Capture the cell that displays the provided text and extract its (x, y) central coordinate. 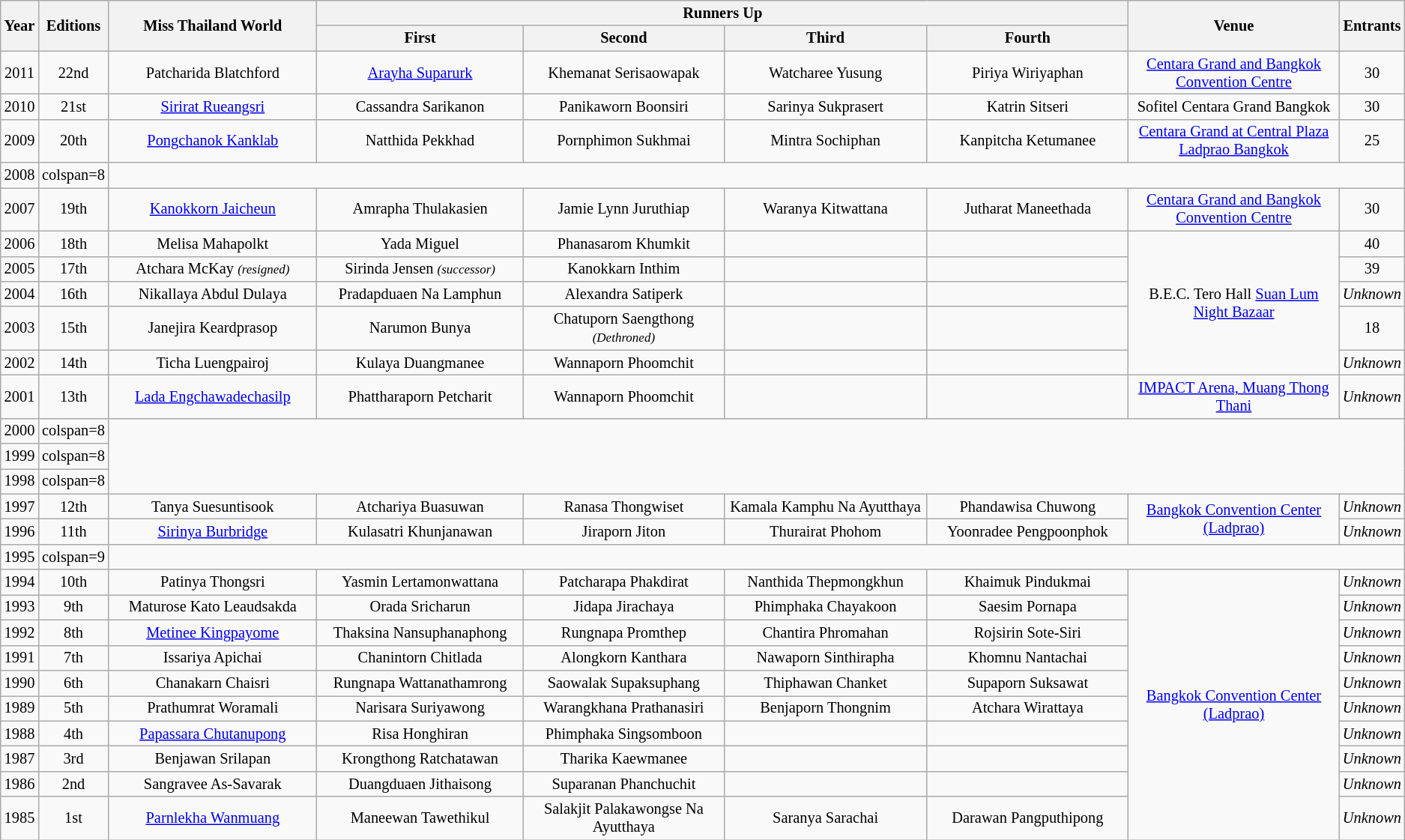
Alongkorn Kanthara (623, 658)
Sirirat Rueangsri (213, 106)
Yasmin Lertamonwattana (420, 582)
Jutharat Maneethada (1028, 209)
Phanasarom Khumkit (623, 244)
2005 (19, 269)
2007 (19, 209)
Prathumrat Woramali (213, 708)
Nawaporn Sinthirapha (825, 658)
1986 (19, 784)
Patcharida Blatchford (213, 73)
5th (73, 708)
Pongchanok Kanklab (213, 141)
7th (73, 658)
Yoonradee Pengpoonphok (1028, 531)
Phandawisa Chuwong (1028, 507)
Ticha Luengpairoj (213, 363)
Narumon Bunya (420, 328)
Ranasa Thongwiset (623, 507)
Phimphaka Singsomboon (623, 734)
Piriya Wiriyaphan (1028, 73)
Khemanat Serisaowapak (623, 73)
Kanpitcha Ketumanee (1028, 141)
Nanthida Thepmongkhun (825, 582)
Benjawan Srilapan (213, 758)
First (420, 38)
Metinee Kingpayome (213, 632)
1991 (19, 658)
Krongthong Ratchatawan (420, 758)
40 (1372, 244)
1987 (19, 758)
Pradapduaen Na Lamphun (420, 294)
Sofitel Centara Grand Bangkok (1233, 106)
Mintra Sochiphan (825, 141)
Sirinda Jensen (successor) (420, 269)
Yada Miguel (420, 244)
Jamie Lynn Juruthiap (623, 209)
Chanintorn Chitlada (420, 658)
39 (1372, 269)
Pornphimon Sukhmai (623, 141)
1995 (19, 557)
2002 (19, 363)
Tanya Suesuntisook (213, 507)
Sirinya Burbridge (213, 531)
Issariya Apichai (213, 658)
Khomnu Nantachai (1028, 658)
Narisara Suriyawong (420, 708)
Lada Engchawadechasilp (213, 396)
Arayha Suparurk (420, 73)
Sarinya Sukprasert (825, 106)
Third (825, 38)
Centara Grand at Central Plaza Ladprao Bangkok (1233, 141)
25 (1372, 141)
22nd (73, 73)
21st (73, 106)
16th (73, 294)
1994 (19, 582)
8th (73, 632)
Venue (1233, 25)
Duangduaen Jithaisong (420, 784)
Entrants (1372, 25)
B.E.C. Tero Hall Suan Lum Night Bazaar (1233, 303)
Jidapa Jirachaya (623, 607)
Sangravee As-Savarak (213, 784)
Katrin Sitseri (1028, 106)
Second (623, 38)
Rungnapa Promthep (623, 632)
1989 (19, 708)
Supaporn Suksawat (1028, 683)
Suparanan Phanchuchit (623, 784)
Kulasatri Khunjanawan (420, 531)
15th (73, 328)
2009 (19, 141)
Chanakarn Chaisri (213, 683)
Thaksina Nansuphanaphong (420, 632)
Rojsirin Sote-Siri (1028, 632)
Chatuporn Saengthong (Dethroned) (623, 328)
Patinya Thongsri (213, 582)
colspan=9 (73, 557)
1999 (19, 456)
Salakjit Palakawongse Na Ayutthaya (623, 818)
2001 (19, 396)
12th (73, 507)
Kamala Kamphu Na Ayutthaya (825, 507)
IMPACT Arena, Muang Thong Thani (1233, 396)
1996 (19, 531)
Runners Up (722, 13)
Amrapha Thulakasien (420, 209)
1993 (19, 607)
Natthida Pekkhad (420, 141)
Thiphawan Chanket (825, 683)
Rungnapa Wattanathamrong (420, 683)
Janejira Keardprasop (213, 328)
Benjaporn Thongnim (825, 708)
2010 (19, 106)
Papassara Chutanupong (213, 734)
1988 (19, 734)
14th (73, 363)
18th (73, 244)
19th (73, 209)
4th (73, 734)
Maneewan Tawethikul (420, 818)
1998 (19, 481)
13th (73, 396)
2003 (19, 328)
Khaimuk Pindukmai (1028, 582)
Patcharapa Phakdirat (623, 582)
Darawan Pangputhipong (1028, 818)
Phimphaka Chayakoon (825, 607)
11th (73, 531)
Melisa Mahapolkt (213, 244)
2008 (19, 175)
2006 (19, 244)
Kanokkorn Jaicheun (213, 209)
2011 (19, 73)
Atchariya Buasuwan (420, 507)
Cassandra Sarikanon (420, 106)
Jiraporn Jiton (623, 531)
10th (73, 582)
Fourth (1028, 38)
20th (73, 141)
Saranya Sarachai (825, 818)
1990 (19, 683)
Orada Sricharun (420, 607)
6th (73, 683)
Warangkhana Prathanasiri (623, 708)
2nd (73, 784)
9th (73, 607)
1985 (19, 818)
18 (1372, 328)
Waranya Kitwattana (825, 209)
Thurairat Phohom (825, 531)
17th (73, 269)
1st (73, 818)
Kulaya Duangmanee (420, 363)
Watcharee Yusung (825, 73)
1997 (19, 507)
Alexandra Satiperk (623, 294)
Atchara McKay (resigned) (213, 269)
Year (19, 25)
2004 (19, 294)
1992 (19, 632)
Parnlekha Wanmuang (213, 818)
Tharika Kaewmanee (623, 758)
Atchara Wirattaya (1028, 708)
Panikaworn Boonsiri (623, 106)
Maturose Kato Leaudsakda (213, 607)
Nikallaya Abdul Dulaya (213, 294)
2000 (19, 431)
Kanokkarn Inthim (623, 269)
Editions (73, 25)
Risa Honghiran (420, 734)
Miss Thailand World (213, 25)
Saesim Pornapa (1028, 607)
Chantira Phromahan (825, 632)
3rd (73, 758)
Saowalak Supaksuphang (623, 683)
Phattharaporn Petcharit (420, 396)
